For the text-containing cell, return its midpoint in (X, Y) coordinate format. 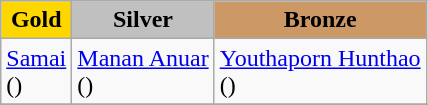
Youthaporn Hunthao () (320, 72)
Manan Anuar () (143, 72)
Bronze (320, 20)
Gold (36, 20)
Samai () (36, 72)
Silver (143, 20)
